Return the [x, y] coordinate for the center point of the cell that contains the specified text.  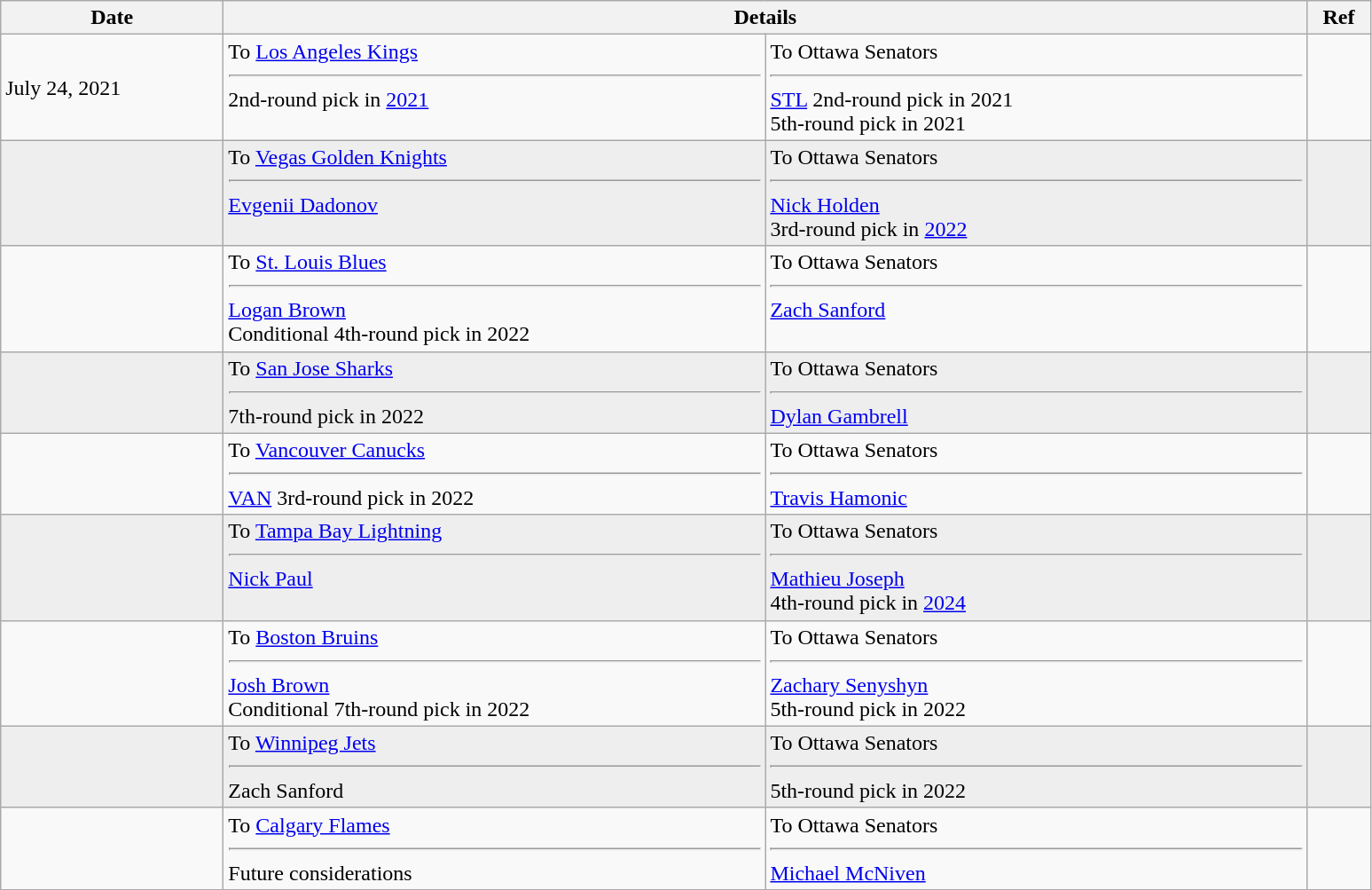
To Winnipeg JetsZach Sanford [495, 767]
To Vegas Golden KnightsEvgenii Dadonov [495, 193]
To Ottawa Senators5th-round pick in 2022 [1036, 767]
To Ottawa SenatorsZachary Senyshyn5th-round pick in 2022 [1036, 673]
Date [112, 18]
To Tampa Bay LightningNick Paul [495, 568]
To Ottawa SenatorsZach Sanford [1036, 298]
To Ottawa SenatorsMathieu Joseph4th-round pick in 2024 [1036, 568]
July 24, 2021 [112, 87]
To Vancouver CanucksVAN 3rd-round pick in 2022 [495, 474]
Details [765, 18]
To Ottawa SenatorsMichael McNiven [1036, 848]
To Ottawa SenatorsSTL 2nd-round pick in 20215th-round pick in 2021 [1036, 87]
To Calgary FlamesFuture considerations [495, 848]
To St. Louis BluesLogan BrownConditional 4th-round pick in 2022 [495, 298]
To Ottawa SenatorsNick Holden3rd-round pick in 2022 [1036, 193]
To Boston BruinsJosh BrownConditional 7th-round pick in 2022 [495, 673]
To Los Angeles Kings2nd-round pick in 2021 [495, 87]
Ref [1339, 18]
To Ottawa SenatorsTravis Hamonic [1036, 474]
To Ottawa SenatorsDylan Gambrell [1036, 392]
To San Jose Sharks7th-round pick in 2022 [495, 392]
